Provide the [x, y] coordinate of the cell's center where the given text is located.  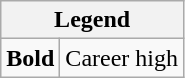
Bold [30, 58]
Legend [92, 20]
Career high [122, 58]
